Provide the [x, y] coordinate of the cell's center where the given text is located.  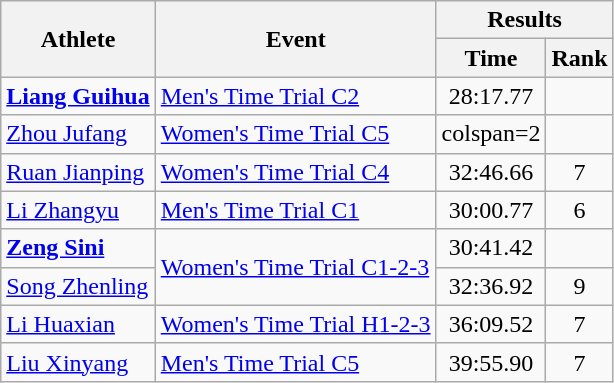
Li Huaxian [78, 324]
Women's Time Trial H1-2-3 [296, 324]
Ruan Jianping [78, 172]
colspan=2 [491, 134]
Liang Guihua [78, 96]
Time [491, 58]
Li Zhangyu [78, 210]
30:41.42 [491, 248]
9 [580, 286]
30:00.77 [491, 210]
Results [524, 20]
Women's Time Trial C5 [296, 134]
Zeng Sini [78, 248]
Men's Time Trial C5 [296, 362]
Men's Time Trial C2 [296, 96]
Liu Xinyang [78, 362]
32:36.92 [491, 286]
Women's Time Trial C4 [296, 172]
Rank [580, 58]
Song Zhenling [78, 286]
Women's Time Trial C1-2-3 [296, 267]
39:55.90 [491, 362]
Event [296, 39]
6 [580, 210]
28:17.77 [491, 96]
36:09.52 [491, 324]
Men's Time Trial C1 [296, 210]
Athlete [78, 39]
Zhou Jufang [78, 134]
32:46.66 [491, 172]
